For the text-containing cell, return its midpoint in (x, y) coordinate format. 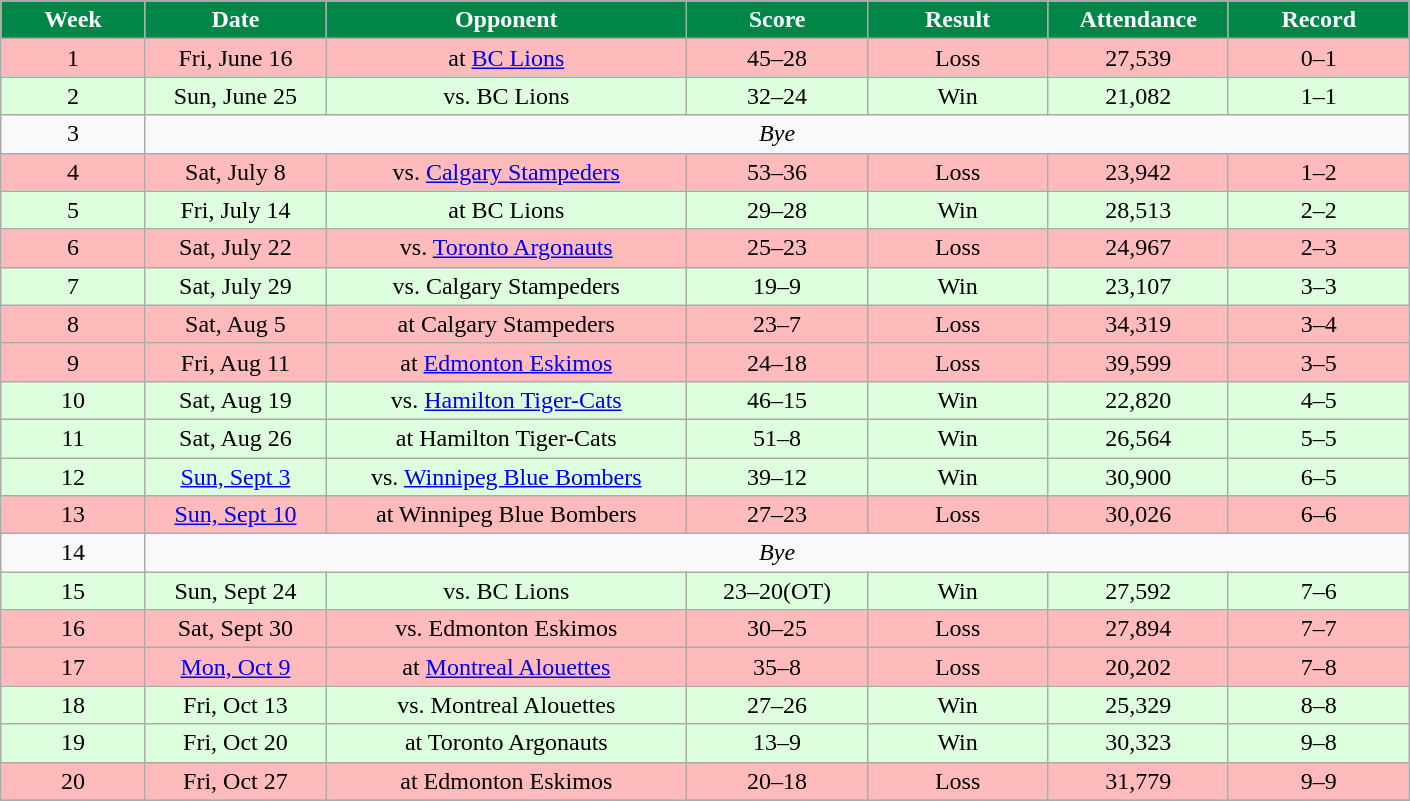
at Winnipeg Blue Bombers (506, 515)
at Hamilton Tiger-Cats (506, 438)
1 (73, 58)
30,026 (1138, 515)
27,592 (1138, 591)
24,967 (1138, 248)
12 (73, 477)
Fri, Oct 27 (236, 781)
16 (73, 629)
11 (73, 438)
13 (73, 515)
3–3 (1318, 286)
Week (73, 20)
Fri, July 14 (236, 210)
Opponent (506, 20)
27,539 (1138, 58)
18 (73, 705)
3–5 (1318, 362)
25,329 (1138, 705)
1–2 (1318, 172)
14 (73, 553)
Sat, July 29 (236, 286)
9–9 (1318, 781)
2 (73, 96)
vs. Edmonton Eskimos (506, 629)
vs. Montreal Alouettes (506, 705)
1–1 (1318, 96)
20–18 (778, 781)
Sun, June 25 (236, 96)
7–8 (1318, 667)
20,202 (1138, 667)
39–12 (778, 477)
Sat, Aug 26 (236, 438)
0–1 (1318, 58)
7 (73, 286)
23,107 (1138, 286)
27,894 (1138, 629)
Fri, Oct 13 (236, 705)
9 (73, 362)
30,900 (1138, 477)
31,779 (1138, 781)
34,319 (1138, 324)
vs. Hamilton Tiger-Cats (506, 400)
15 (73, 591)
Attendance (1138, 20)
22,820 (1138, 400)
35–8 (778, 667)
30,323 (1138, 743)
Sun, Sept 10 (236, 515)
23–7 (778, 324)
26,564 (1138, 438)
45–28 (778, 58)
27–23 (778, 515)
8 (73, 324)
30–25 (778, 629)
5–5 (1318, 438)
53–36 (778, 172)
27–26 (778, 705)
13–9 (778, 743)
2–2 (1318, 210)
Sat, Aug 19 (236, 400)
6–6 (1318, 515)
Sat, July 8 (236, 172)
at Toronto Argonauts (506, 743)
17 (73, 667)
at Calgary Stampeders (506, 324)
32–24 (778, 96)
19 (73, 743)
Sun, Sept 24 (236, 591)
28,513 (1138, 210)
2–3 (1318, 248)
6–5 (1318, 477)
4 (73, 172)
9–8 (1318, 743)
4–5 (1318, 400)
3 (73, 134)
23–20(OT) (778, 591)
39,599 (1138, 362)
5 (73, 210)
10 (73, 400)
Sat, July 22 (236, 248)
7–6 (1318, 591)
Score (778, 20)
19–9 (778, 286)
Fri, Aug 11 (236, 362)
20 (73, 781)
7–7 (1318, 629)
Sun, Sept 3 (236, 477)
Result (958, 20)
24–18 (778, 362)
vs. Winnipeg Blue Bombers (506, 477)
6 (73, 248)
vs. Toronto Argonauts (506, 248)
Sat, Aug 5 (236, 324)
51–8 (778, 438)
8–8 (1318, 705)
Record (1318, 20)
Fri, June 16 (236, 58)
23,942 (1138, 172)
3–4 (1318, 324)
Mon, Oct 9 (236, 667)
46–15 (778, 400)
Date (236, 20)
at Montreal Alouettes (506, 667)
21,082 (1138, 96)
25–23 (778, 248)
29–28 (778, 210)
Sat, Sept 30 (236, 629)
Fri, Oct 20 (236, 743)
